Find where the given text appears and provide that cell's center as [X, Y] coordinate. 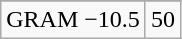
GRAM −10.5 [74, 20]
50 [162, 20]
